Search for the cell housing the specified text and yield its [X, Y] center coordinate. 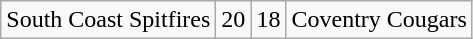
18 [268, 20]
20 [234, 20]
South Coast Spitfires [108, 20]
Coventry Cougars [379, 20]
